Identify which cell holds the provided text, then report its [x, y] central coordinate. 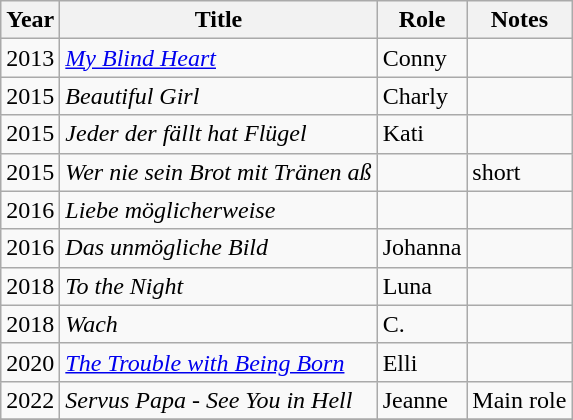
Elli [422, 362]
2013 [30, 58]
Conny [422, 58]
short [520, 172]
C. [422, 324]
Notes [520, 20]
To the Night [218, 286]
2022 [30, 400]
Kati [422, 134]
Title [218, 20]
Johanna [422, 248]
Year [30, 20]
Liebe möglicherweise [218, 210]
Jeder der fällt hat Flügel [218, 134]
Jeanne [422, 400]
Wach [218, 324]
Beautiful Girl [218, 96]
Role [422, 20]
Main role [520, 400]
Luna [422, 286]
My Blind Heart [218, 58]
The Trouble with Being Born [218, 362]
Wer nie sein Brot mit Tränen aß [218, 172]
2020 [30, 362]
Charly [422, 96]
Das unmögliche Bild [218, 248]
Servus Papa - See You in Hell [218, 400]
